Determine the (x, y) coordinate at the center of the cell enclosing the given text.  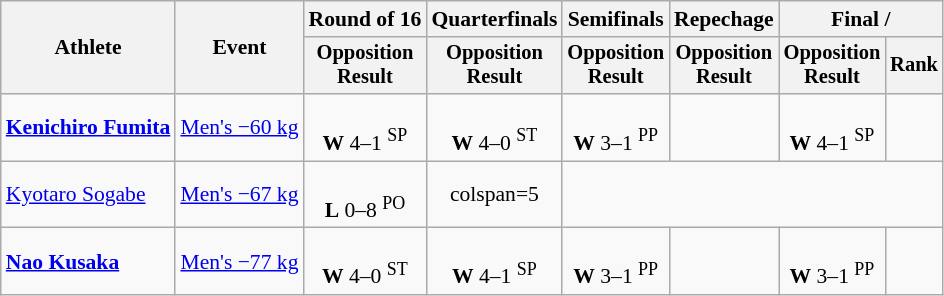
Rank (914, 66)
Kyotaro Sogabe (88, 194)
Men's −77 kg (239, 262)
Round of 16 (366, 19)
Quarterfinals (494, 19)
Men's −67 kg (239, 194)
Kenichiro Fumita (88, 128)
Men's −60 kg (239, 128)
Repechage (724, 19)
Semifinals (616, 19)
colspan=5 (494, 194)
Nao Kusaka (88, 262)
Event (239, 48)
L 0–8 PO (366, 194)
Final / (861, 19)
Athlete (88, 48)
